Return the (x, y) coordinate for the center point of the cell that contains the specified text.  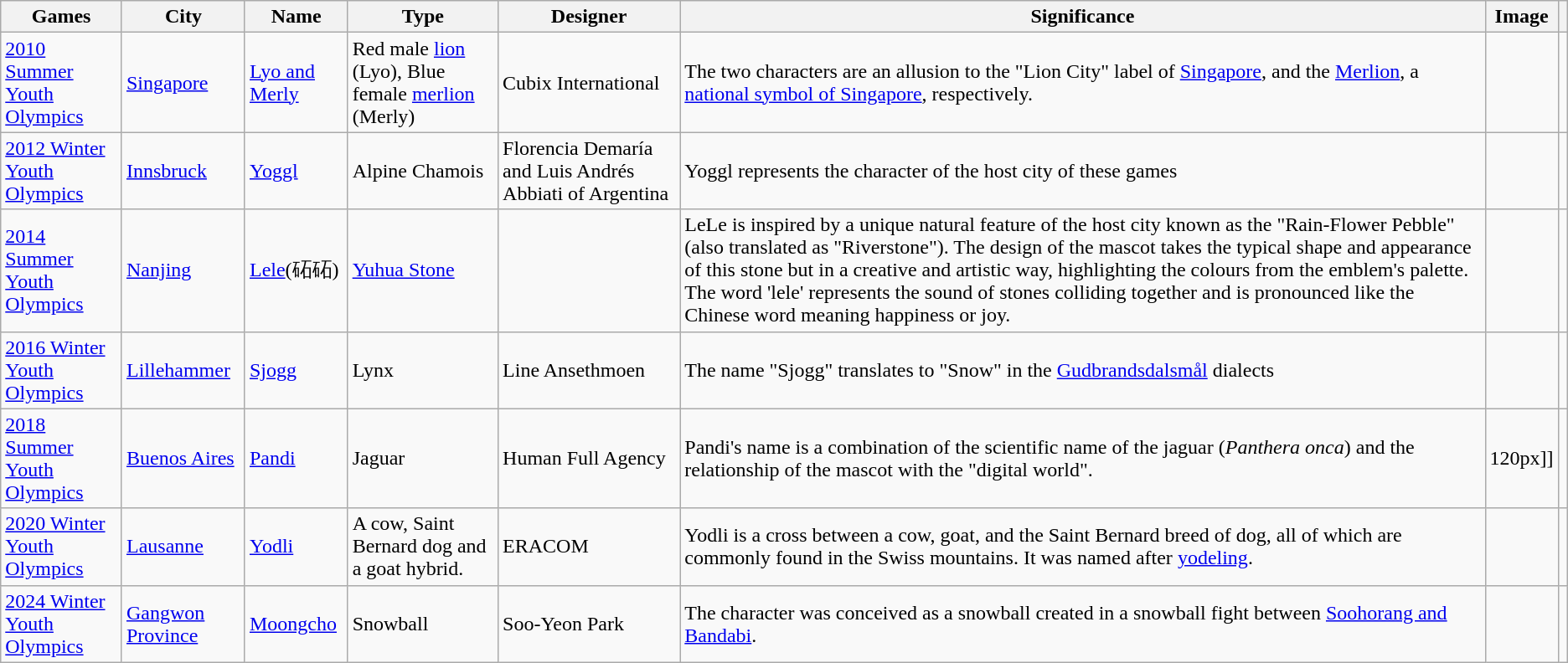
Red male lion (Lyo), Blue female merlion (Merly) (422, 82)
Pandi (297, 459)
The two characters are an allusion to the "Lion City" label of Singapore, and the Merlion, a national symbol of Singapore, respectively. (1082, 82)
Yoggl (297, 171)
2020 Winter Youth Olympics (62, 547)
Designer (590, 17)
Singapore (183, 82)
Human Full Agency (590, 459)
2016 Winter Youth Olympics (62, 370)
The name "Sjogg" translates to "Snow" in the Gudbrandsdalsmål dialects (1082, 370)
Lyo and Merly (297, 82)
Jaguar (422, 459)
Sjogg (297, 370)
2024 Winter Youth Olympics (62, 624)
Type (422, 17)
A cow, Saint Bernard dog and a goat hybrid. (422, 547)
Gangwon Province (183, 624)
Yoggl represents the character of the host city of these games (1082, 171)
Line Ansethmoen (590, 370)
City (183, 17)
2014 Summer Youth Olympics (62, 270)
Yuhua Stone (422, 270)
Innsbruck (183, 171)
Lausanne (183, 547)
Florencia Demaría and Luis Andrés Abbiati of Argentina (590, 171)
Pandi's name is a combination of the scientific name of the jaguar (Panthera onca) and the relationship of the mascot with the "digital world". (1082, 459)
Name (297, 17)
Cubix International (590, 82)
Soo-Yeon Park (590, 624)
Moongcho (297, 624)
2010 Summer Youth Olympics (62, 82)
Buenos Aires (183, 459)
Alpine Chamois (422, 171)
2012 Winter Youth Olympics (62, 171)
Nanjing (183, 270)
Snowball (422, 624)
2018 Summer Youth Olympics (62, 459)
Yodli (297, 547)
The character was conceived as a snowball created in a snowball fight between Soohorang and Bandabi. (1082, 624)
Games (62, 17)
Lillehammer (183, 370)
Lele(砳砳) (297, 270)
Lynx (422, 370)
ERACOM (590, 547)
120px]] (1521, 459)
Image (1521, 17)
Significance (1082, 17)
